Extract the [X, Y] coordinate from the center of the cell holding the provided text.  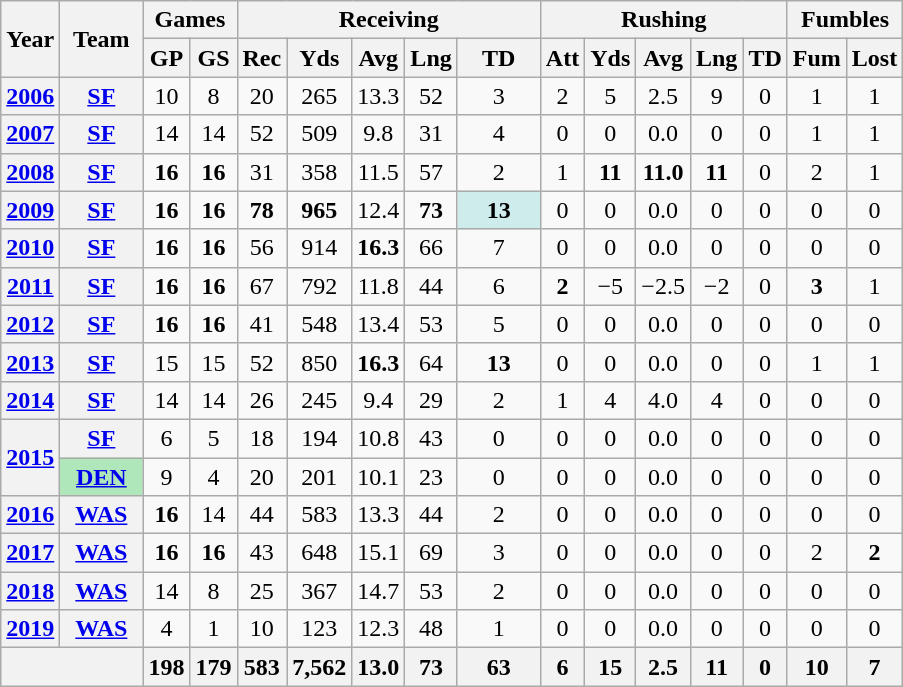
198 [166, 667]
2016 [30, 515]
2018 [30, 591]
194 [320, 438]
4.0 [664, 400]
11.5 [378, 172]
9.4 [378, 400]
265 [320, 96]
57 [431, 172]
12.4 [378, 210]
Rec [262, 58]
9.8 [378, 134]
29 [431, 400]
78 [262, 210]
64 [431, 362]
548 [320, 324]
DEN [102, 477]
2015 [30, 457]
2011 [30, 286]
2014 [30, 400]
245 [320, 400]
11.0 [664, 172]
2008 [30, 172]
Fum [816, 58]
7,562 [320, 667]
10.8 [378, 438]
2010 [30, 248]
Lost [874, 58]
Fumbles [844, 20]
965 [320, 210]
Att [562, 58]
201 [320, 477]
66 [431, 248]
123 [320, 629]
367 [320, 591]
13.0 [378, 667]
850 [320, 362]
23 [431, 477]
GP [166, 58]
648 [320, 553]
Year [30, 39]
792 [320, 286]
Receiving [388, 20]
48 [431, 629]
Rushing [664, 20]
41 [262, 324]
2006 [30, 96]
Team [102, 39]
14.7 [378, 591]
26 [262, 400]
2017 [30, 553]
18 [262, 438]
2013 [30, 362]
2009 [30, 210]
13.4 [378, 324]
−2.5 [664, 286]
GS [214, 58]
914 [320, 248]
2019 [30, 629]
−5 [610, 286]
63 [498, 667]
11.8 [378, 286]
509 [320, 134]
358 [320, 172]
15.1 [378, 553]
25 [262, 591]
69 [431, 553]
2012 [30, 324]
−2 [716, 286]
2007 [30, 134]
12.3 [378, 629]
179 [214, 667]
10.1 [378, 477]
Games [190, 20]
56 [262, 248]
67 [262, 286]
